Scan for the cell matching the given text and deliver its (X, Y) coordinate at center. 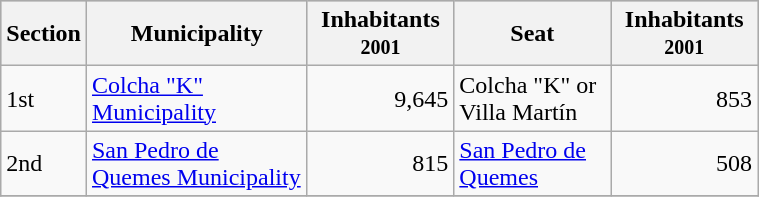
Municipality (196, 34)
853 (684, 98)
815 (380, 164)
Seat (532, 34)
508 (684, 164)
Colcha "K" Municipality (196, 98)
9,645 (380, 98)
San Pedro de Quemes (532, 164)
Colcha "K" or Villa Martín (532, 98)
San Pedro de Quemes Municipality (196, 164)
2nd (44, 164)
Section (44, 34)
1st (44, 98)
